Extract the (X, Y) coordinate from the center of the cell holding the provided text.  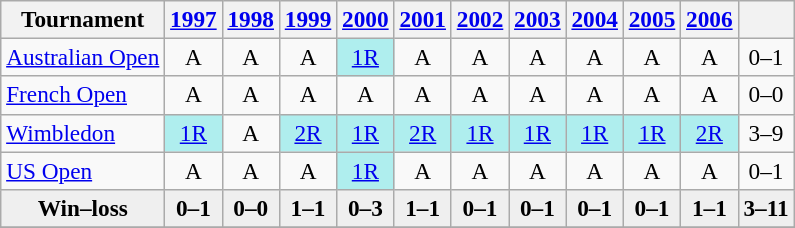
French Open (83, 95)
2005 (652, 19)
Tournament (83, 19)
2003 (538, 19)
3–9 (766, 133)
Australian Open (83, 57)
Win–loss (83, 208)
2002 (480, 19)
1999 (308, 19)
3–11 (766, 208)
2004 (594, 19)
2006 (710, 19)
0–3 (366, 208)
2001 (422, 19)
US Open (83, 170)
1997 (194, 19)
Wimbledon (83, 133)
2000 (366, 19)
1998 (250, 19)
